Scan for the cell matching the given text and deliver its (X, Y) coordinate at center. 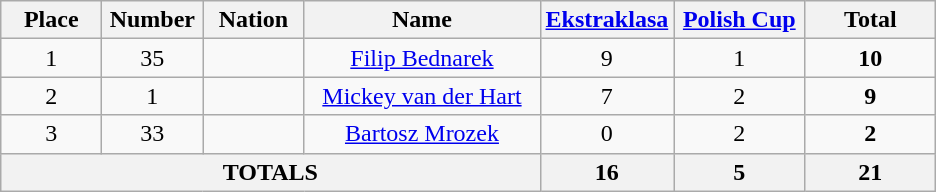
16 (607, 172)
Bartosz Mrozek (422, 134)
Ekstraklasa (607, 20)
3 (52, 134)
Filip Bednarek (422, 58)
35 (152, 58)
Mickey van der Hart (422, 96)
Total (870, 20)
Nation (254, 20)
TOTALS (270, 172)
Number (152, 20)
Name (422, 20)
21 (870, 172)
0 (607, 134)
5 (740, 172)
10 (870, 58)
Polish Cup (740, 20)
33 (152, 134)
Place (52, 20)
7 (607, 96)
